Find where the given text appears and provide that cell's center as [X, Y] coordinate. 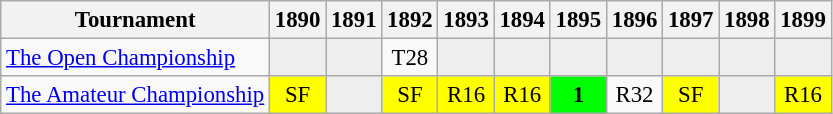
1894 [522, 20]
R32 [634, 95]
1893 [466, 20]
The Amateur Championship [136, 95]
1890 [298, 20]
1891 [354, 20]
T28 [410, 58]
1 [578, 95]
The Open Championship [136, 58]
1895 [578, 20]
1896 [634, 20]
Tournament [136, 20]
1892 [410, 20]
1899 [803, 20]
1898 [747, 20]
1897 [691, 20]
